Output the [X, Y] coordinate of the center of the cell containing the given text.  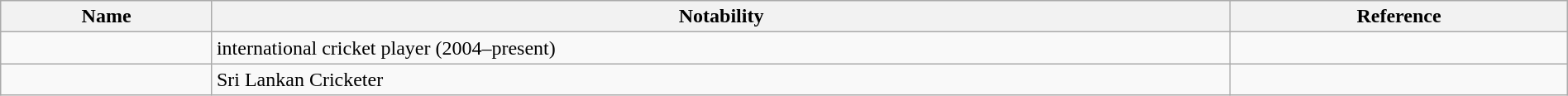
Sri Lankan Cricketer [721, 79]
Reference [1399, 17]
international cricket player (2004–present) [721, 48]
Notability [721, 17]
Name [107, 17]
